Search for the cell housing the specified text and yield its [x, y] center coordinate. 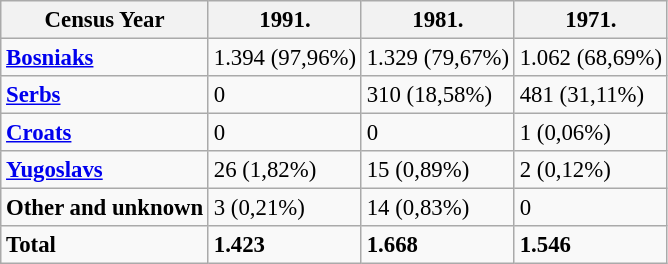
Other and unknown [105, 208]
1.546 [590, 245]
Census Year [105, 20]
1.394 (97,96%) [284, 58]
1971. [590, 20]
26 (1,82%) [284, 170]
1.329 (79,67%) [438, 58]
Bosniaks [105, 58]
14 (0,83%) [438, 208]
3 (0,21%) [284, 208]
481 (31,11%) [590, 95]
1 (0,06%) [590, 133]
310 (18,58%) [438, 95]
2 (0,12%) [590, 170]
Serbs [105, 95]
1.668 [438, 245]
1981. [438, 20]
1.062 (68,69%) [590, 58]
Total [105, 245]
15 (0,89%) [438, 170]
1991. [284, 20]
Croats [105, 133]
Yugoslavs [105, 170]
1.423 [284, 245]
